Output the (X, Y) coordinate of the center of the cell containing the given text.  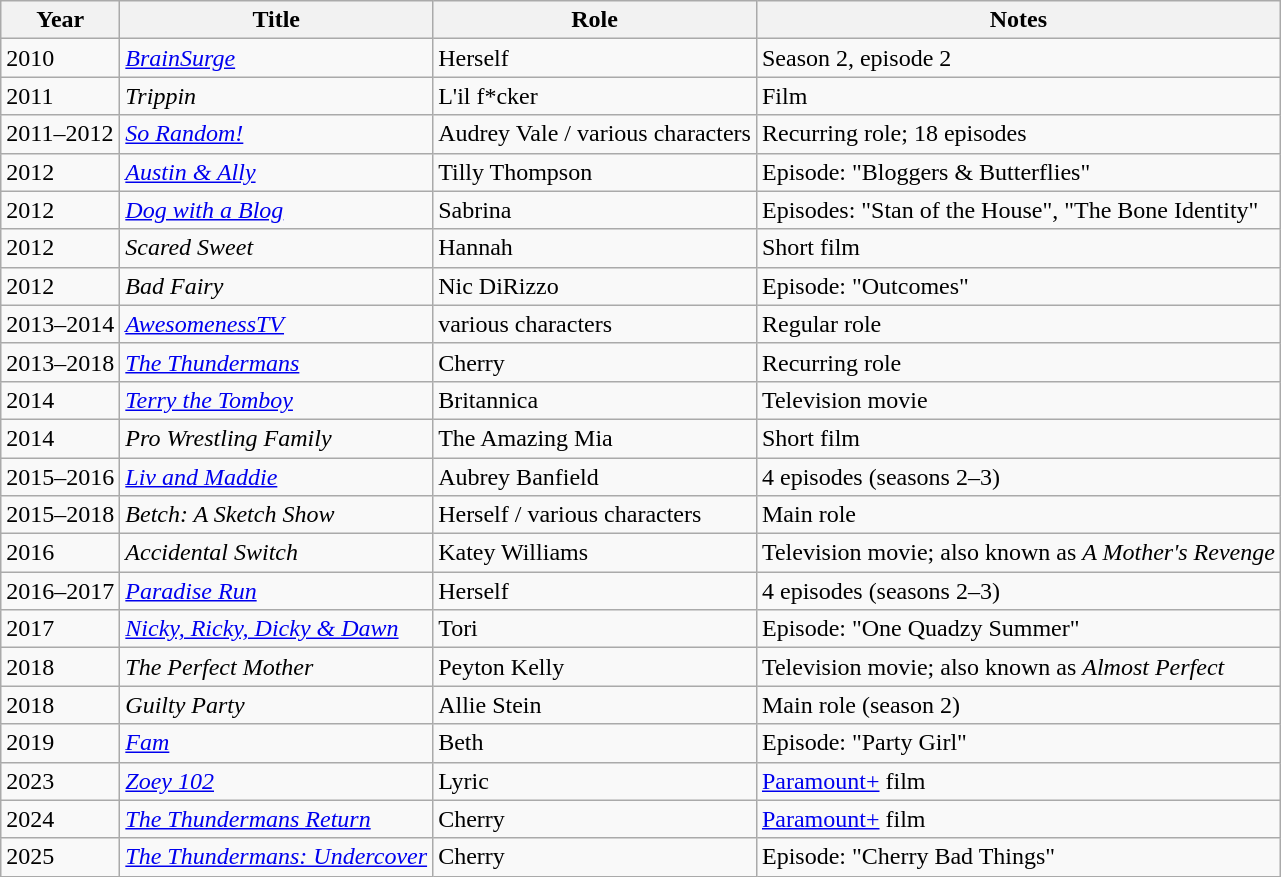
Hannah (595, 248)
Liv and Maddie (276, 477)
2016 (60, 553)
Nicky, Ricky, Dicky & Dawn (276, 629)
Main role (season 2) (1018, 705)
Recurring role (1018, 362)
AwesomenessTV (276, 324)
Pro Wrestling Family (276, 438)
Tilly Thompson (595, 172)
BrainSurge (276, 58)
2010 (60, 58)
The Thundermans (276, 362)
Television movie; also known as A Mother's Revenge (1018, 553)
2013–2018 (60, 362)
Television movie (1018, 400)
2025 (60, 857)
Episode: "Party Girl" (1018, 743)
2011–2012 (60, 134)
The Thundermans Return (276, 819)
Year (60, 20)
Film (1018, 96)
Title (276, 20)
Episode: "Bloggers & Butterflies" (1018, 172)
The Amazing Mia (595, 438)
Scared Sweet (276, 248)
Trippin (276, 96)
L'il f*cker (595, 96)
Episode: "Outcomes" (1018, 286)
Sabrina (595, 210)
Regular role (1018, 324)
2017 (60, 629)
Bad Fairy (276, 286)
Main role (1018, 515)
Television movie; also known as Almost Perfect (1018, 667)
The Perfect Mother (276, 667)
Paradise Run (276, 591)
Betch: A Sketch Show (276, 515)
Episode: "Cherry Bad Things" (1018, 857)
2016–2017 (60, 591)
2019 (60, 743)
2024 (60, 819)
2015–2018 (60, 515)
Accidental Switch (276, 553)
Episode: "One Quadzy Summer" (1018, 629)
various characters (595, 324)
Notes (1018, 20)
Audrey Vale / various characters (595, 134)
Dog with a Blog (276, 210)
2015–2016 (60, 477)
Tori (595, 629)
Britannica (595, 400)
2011 (60, 96)
Nic DiRizzo (595, 286)
Zoey 102 (276, 781)
So Random! (276, 134)
Guilty Party (276, 705)
Episodes: "Stan of the House", "The Bone Identity" (1018, 210)
Austin & Ally (276, 172)
Season 2, episode 2 (1018, 58)
The Thundermans: Undercover (276, 857)
Beth (595, 743)
Role (595, 20)
Lyric (595, 781)
Terry the Tomboy (276, 400)
Aubrey Banfield (595, 477)
Peyton Kelly (595, 667)
Allie Stein (595, 705)
2023 (60, 781)
Katey Williams (595, 553)
Recurring role; 18 episodes (1018, 134)
2013–2014 (60, 324)
Herself / various characters (595, 515)
Fam (276, 743)
